From the cell containing the given text, extract its center point as (x, y) coordinate. 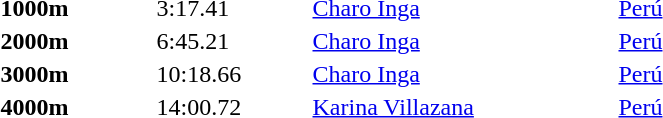
6:45.21 (232, 41)
10:18.66 (232, 74)
